Locate the cell with the specified text and output its (X, Y) center coordinate. 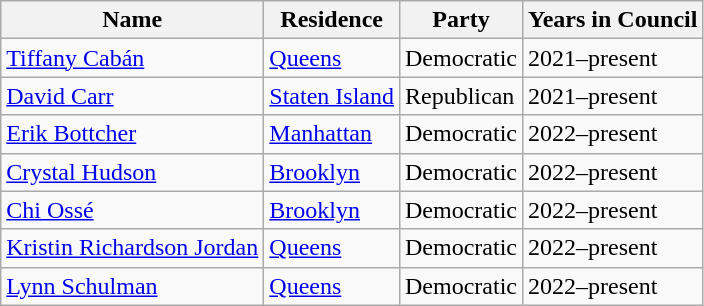
Crystal Hudson (132, 172)
Lynn Schulman (132, 286)
Kristin Richardson Jordan (132, 248)
Staten Island (332, 96)
Party (460, 20)
Erik Bottcher (132, 134)
Years in Council (612, 20)
Chi Ossé (132, 210)
Manhattan (332, 134)
Name (132, 20)
Republican (460, 96)
David Carr (132, 96)
Residence (332, 20)
Tiffany Cabán (132, 58)
